Extract the [x, y] coordinate from the center of the cell holding the provided text.  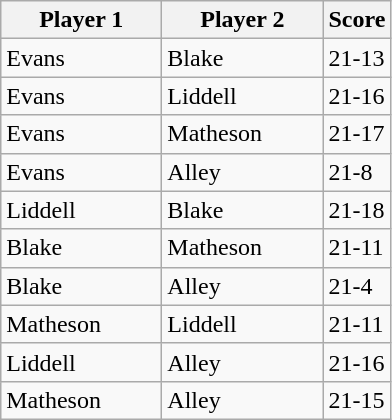
21-17 [357, 134]
21-18 [357, 210]
21-4 [357, 286]
Player 2 [242, 20]
21-8 [357, 172]
21-15 [357, 400]
Player 1 [82, 20]
21-13 [357, 58]
Score [357, 20]
